Provide the (x, y) coordinate of the cell's center where the given text is located.  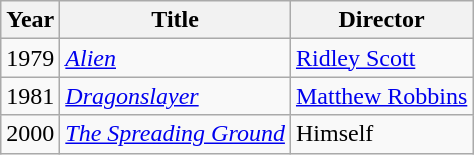
Director (381, 20)
Matthew Robbins (381, 96)
Year (30, 20)
Ridley Scott (381, 58)
Dragonslayer (176, 96)
1981 (30, 96)
Alien (176, 58)
Himself (381, 134)
Title (176, 20)
1979 (30, 58)
2000 (30, 134)
The Spreading Ground (176, 134)
